From the cell containing the given text, extract its center point as (x, y) coordinate. 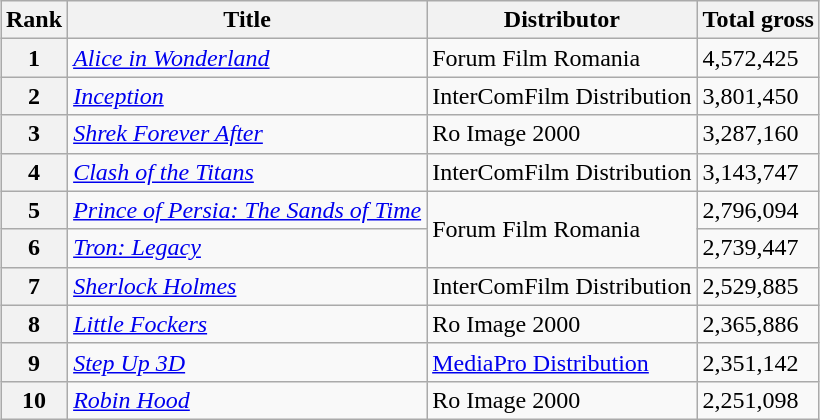
1 (34, 58)
Inception (248, 96)
Distributor (562, 20)
2,739,447 (758, 248)
3,801,450 (758, 96)
7 (34, 286)
Step Up 3D (248, 362)
Total gross (758, 20)
2,529,885 (758, 286)
Rank (34, 20)
9 (34, 362)
2,351,142 (758, 362)
3 (34, 134)
2,365,886 (758, 324)
4 (34, 172)
MediaPro Distribution (562, 362)
Tron: Legacy (248, 248)
3,287,160 (758, 134)
Little Fockers (248, 324)
Alice in Wonderland (248, 58)
2 (34, 96)
Title (248, 20)
5 (34, 210)
Prince of Persia: The Sands of Time (248, 210)
4,572,425 (758, 58)
8 (34, 324)
6 (34, 248)
2,251,098 (758, 400)
2,796,094 (758, 210)
Clash of the Titans (248, 172)
Sherlock Holmes (248, 286)
3,143,747 (758, 172)
Shrek Forever After (248, 134)
Robin Hood (248, 400)
10 (34, 400)
